Capture the cell that displays the provided text and extract its [X, Y] central coordinate. 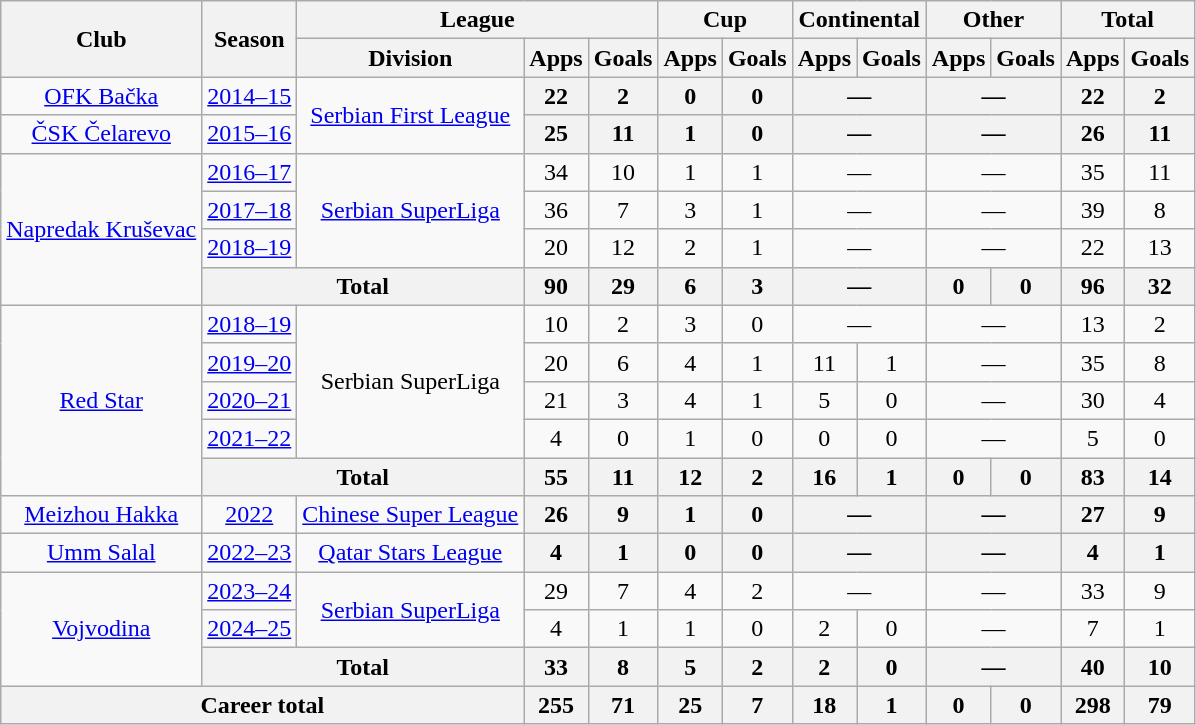
2015–16 [250, 134]
Season [250, 39]
Vojvodina [102, 629]
21 [556, 400]
2024–25 [250, 629]
90 [556, 286]
2017–18 [250, 210]
39 [1092, 210]
Serbian First League [410, 115]
83 [1092, 477]
30 [1092, 400]
2020–21 [250, 400]
40 [1092, 667]
OFK Bačka [102, 96]
Umm Salal [102, 553]
32 [1160, 286]
Other [993, 20]
2022–23 [250, 553]
Continental [859, 20]
79 [1160, 705]
34 [556, 172]
2022 [250, 515]
Qatar Stars League [410, 553]
Meizhou Hakka [102, 515]
16 [824, 477]
Cup [725, 20]
71 [623, 705]
Napredak Kruševac [102, 229]
Career total [262, 705]
14 [1160, 477]
League [478, 20]
255 [556, 705]
96 [1092, 286]
Red Star [102, 400]
Division [410, 58]
27 [1092, 515]
2021–22 [250, 438]
36 [556, 210]
Club [102, 39]
ČSK Čelarevo [102, 134]
2023–24 [250, 591]
2014–15 [250, 96]
2016–17 [250, 172]
Chinese Super League [410, 515]
2019–20 [250, 362]
298 [1092, 705]
55 [556, 477]
18 [824, 705]
